Output the (X, Y) coordinate of the center of the cell containing the given text.  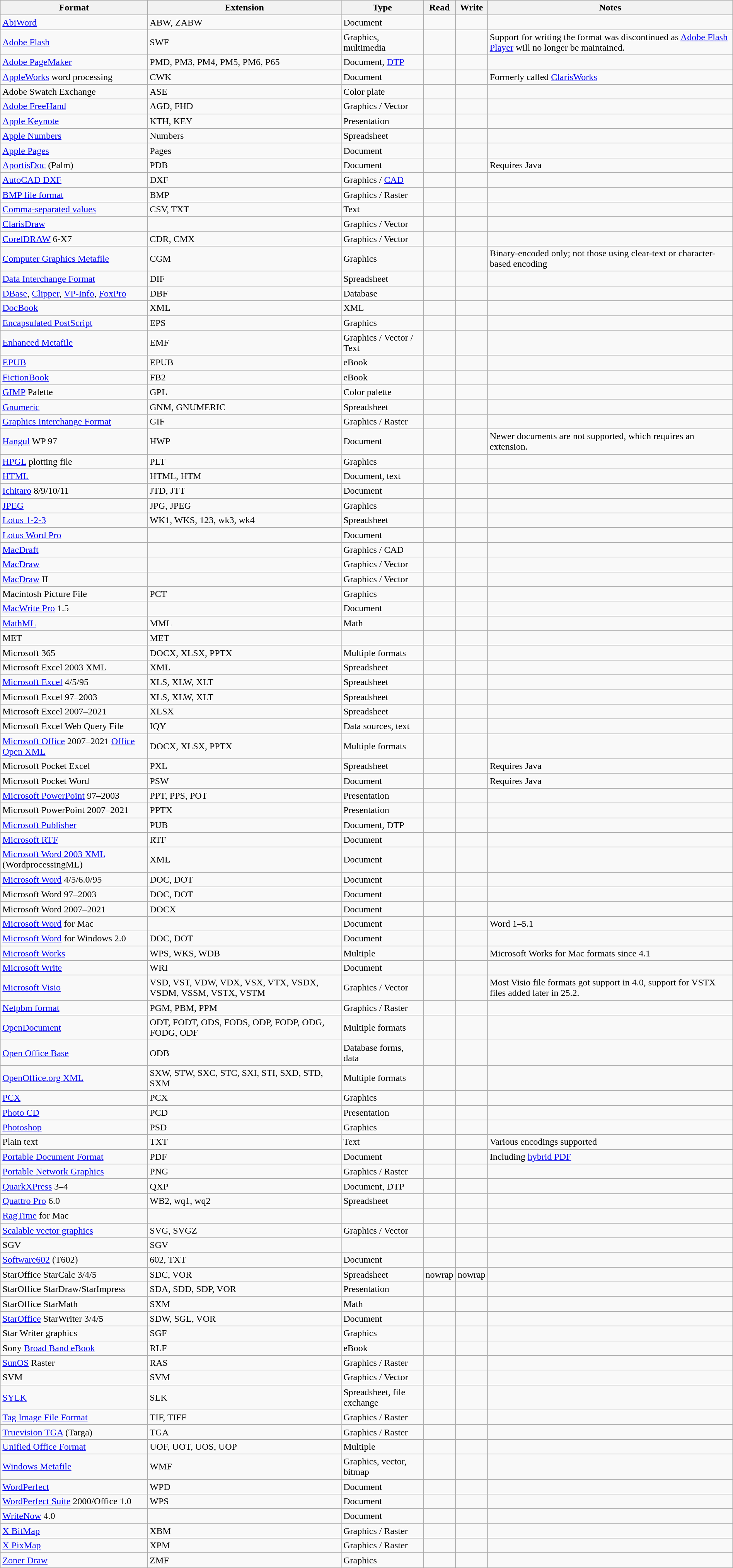
Spreadsheet, file exchange (382, 1397)
Windows Metafile (74, 1467)
Open Office Base (74, 1053)
Various encodings supported (610, 1142)
CSV, TXT (244, 210)
Microsoft Word 2007–2021 (74, 909)
Graphics / Vector / Text (382, 343)
Microsoft Excel 2007–2021 (74, 712)
Microsoft PowerPoint 97–2003 (74, 796)
Microsoft RTF (74, 840)
Microsoft Write (74, 968)
Database forms, data (382, 1053)
GPL (244, 392)
Data sources, text (382, 726)
TIF, TIFF (244, 1417)
Microsoft Excel 2003 XML (74, 667)
Microsoft Works for Mac formats since 4.1 (610, 953)
Adobe FreeHand (74, 106)
Comma-separated values (74, 210)
BMP (244, 194)
Netpbm format (74, 1008)
RagTime for Mac (74, 1215)
Microsoft Pocket Excel (74, 766)
MacWrite Pro 1.5 (74, 608)
GNM, GNUMERIC (244, 407)
QXP (244, 1186)
StarOffice StarMath (74, 1304)
Write (472, 8)
Software602 (T602) (74, 1260)
PSW (244, 781)
Microsoft Pocket Word (74, 781)
WPD (244, 1486)
Format (74, 8)
AppleWorks word processing (74, 77)
IQY (244, 726)
Portable Document Format (74, 1157)
WRI (244, 968)
Microsoft Visio (74, 988)
PGM, PBM, PPM (244, 1008)
X BitMap (74, 1531)
SDA, SDD, SDP, VOR (244, 1289)
PDB (244, 165)
X PixMap (74, 1546)
SGF (244, 1333)
Graphics, vector, bitmap (382, 1467)
AbiWord (74, 22)
Pages (244, 150)
ODT, FODT, ODS, FODS, ODP, FODP, ODG, FODG, ODF (244, 1028)
Ichitaro 8/9/10/11 (74, 491)
UOF, UOT, UOS, UOP (244, 1447)
Microsoft Word 97–2003 (74, 894)
AGD, FHD (244, 106)
XPM (244, 1546)
Extension (244, 8)
Microsoft Word for Mac (74, 924)
Word 1–5.1 (610, 924)
SLK (244, 1397)
EMF (244, 343)
HPGL plotting file (74, 461)
WK1, WKS, 123, wk3, wk4 (244, 520)
SDW, SGL, VOR (244, 1319)
SYLK (74, 1397)
Photo CD (74, 1113)
RAS (244, 1363)
PPTX (244, 810)
MathML (74, 623)
ABW, ZABW (244, 22)
RLF (244, 1348)
StarOffice StarCalc 3/4/5 (74, 1275)
ZMF (244, 1560)
Zoner Draw (74, 1560)
Quattro Pro 6.0 (74, 1201)
PUB (244, 825)
PPT, PPS, POT (244, 796)
CorelDRAW 6-X7 (74, 239)
Microsoft Word 4/5/6.0/95 (74, 879)
GIMP Palette (74, 392)
XLSX (244, 712)
Photoshop (74, 1127)
Microsoft PowerPoint 2007–2021 (74, 810)
DocBook (74, 308)
Color palette (382, 392)
Sony Broad Band eBook (74, 1348)
ASE (244, 92)
Hangul WP 97 (74, 441)
PDF (244, 1157)
GIF (244, 421)
Read (439, 8)
Including hybrid PDF (610, 1157)
Numbers (244, 136)
PMD, PM3, PM4, PM5, PM6, P65 (244, 62)
WordPerfect (74, 1486)
HTML (74, 476)
TGA (244, 1432)
Graphics, multimedia (382, 43)
Support for writing the format was discontinued as Adobe Flash Player will no longer be maintained. (610, 43)
Gnumeric (74, 407)
AportisDoc (Palm) (74, 165)
Encapsulated PostScript (74, 323)
FictionBook (74, 377)
DBase, Clipper, VP-Info, FoxPro (74, 293)
CWK (244, 77)
WPS, WKS, WDB (244, 953)
MacDraft (74, 550)
Newer documents are not supported, which requires an extension. (610, 441)
TXT (244, 1142)
EPS (244, 323)
Microsoft Works (74, 953)
StarOffice StarWriter 3/4/5 (74, 1319)
SDC, VOR (244, 1275)
PCT (244, 594)
PSD (244, 1127)
Adobe Swatch Exchange (74, 92)
Truevision TGA (Targa) (74, 1432)
OpenDocument (74, 1028)
Microsoft Excel Web Query File (74, 726)
RTF (244, 840)
HTML, HTM (244, 476)
HWP (244, 441)
WMF (244, 1467)
PLT (244, 461)
PNG (244, 1171)
QuarkXPress 3–4 (74, 1186)
Tag Image File Format (74, 1417)
DXF (244, 180)
Computer Graphics Metafile (74, 259)
BMP file format (74, 194)
WordPerfect Suite 2000/Office 1.0 (74, 1502)
Plain text (74, 1142)
MML (244, 623)
WB2, wq1, wq2 (244, 1201)
JPEG (74, 506)
Document, text (382, 476)
Portable Network Graphics (74, 1171)
CDR, CMX (244, 239)
Star Writer graphics (74, 1333)
Microsoft Excel 4/5/95 (74, 682)
CGM (244, 259)
DBF (244, 293)
Microsoft Excel 97–2003 (74, 697)
DIF (244, 279)
WriteNow 4.0 (74, 1516)
Apple Pages (74, 150)
Apple Keynote (74, 121)
Most Visio file formats got support in 4.0, support for VSTX files added later in 25.2. (610, 988)
SXW, STW, SXC, STC, SXI, STI, SXD, STD, SXM (244, 1078)
Lotus 1-2-3 (74, 520)
SWF (244, 43)
Microsoft Office 2007–2021 Office Open XML (74, 746)
Lotus Word Pro (74, 535)
OpenOffice.org XML (74, 1078)
FB2 (244, 377)
VSD, VST, VDW, VDX, VSX, VTX, VSDX, VSDM, VSSM, VSTX, VSTM (244, 988)
Formerly called ClarisWorks (610, 77)
DOCX (244, 909)
Adobe Flash (74, 43)
MacDraw II (74, 579)
Apple Numbers (74, 136)
MacDraw (74, 564)
Adobe PageMaker (74, 62)
SunOS Raster (74, 1363)
ODB (244, 1053)
Binary-encoded only; not those using clear-text or character-based encoding (610, 259)
WPS (244, 1502)
Data Interchange Format (74, 279)
PCD (244, 1113)
Graphics Interchange Format (74, 421)
Microsoft 365 (74, 653)
JPG, JPEG (244, 506)
AutoCAD DXF (74, 180)
Unified Office Format (74, 1447)
KTH, KEY (244, 121)
ClarisDraw (74, 224)
SXM (244, 1304)
Enhanced Metafile (74, 343)
SVG, SVGZ (244, 1231)
PXL (244, 766)
Color plate (382, 92)
602, TXT (244, 1260)
Database (382, 293)
JTD, JTT (244, 491)
Scalable vector graphics (74, 1231)
Microsoft Word 2003 XML (WordprocessingML) (74, 860)
StarOffice StarDraw/StarImpress (74, 1289)
Microsoft Publisher (74, 825)
Notes (610, 8)
Macintosh Picture File (74, 594)
Type (382, 8)
Microsoft Word for Windows 2.0 (74, 938)
XBM (244, 1531)
